Search for the cell housing the specified text and yield its [X, Y] center coordinate. 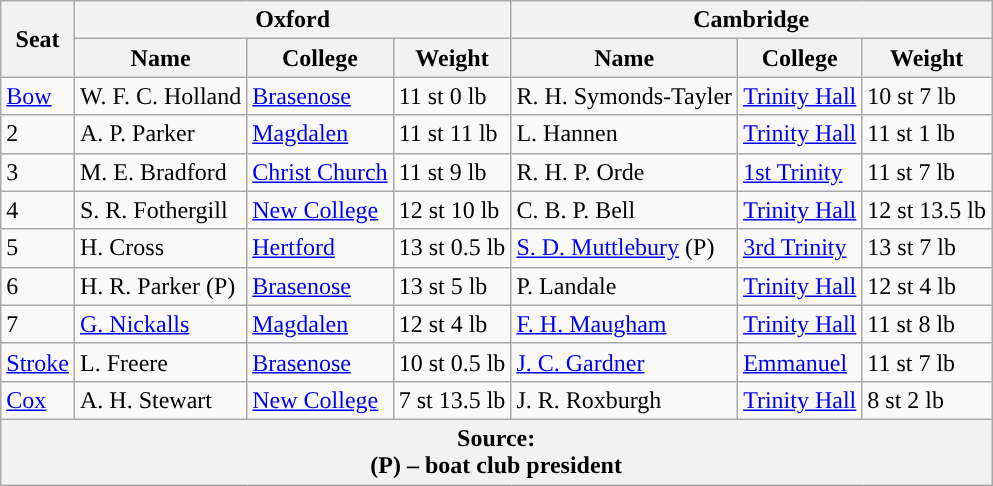
11 st 9 lb [452, 172]
H. Cross [160, 248]
R. H. P. Orde [624, 172]
5 [38, 248]
7 st 13.5 lb [452, 400]
W. F. C. Holland [160, 96]
L. Freere [160, 362]
Hertford [320, 248]
7 [38, 324]
13 st 0.5 lb [452, 248]
J. C. Gardner [624, 362]
Seat [38, 39]
10 st 0.5 lb [452, 362]
F. H. Maugham [624, 324]
Bow [38, 96]
S. D. Muttlebury (P) [624, 248]
3rd Trinity [800, 248]
Cambridge [752, 20]
L. Hannen [624, 134]
13 st 5 lb [452, 286]
R. H. Symonds-Tayler [624, 96]
8 st 2 lb [927, 400]
11 st 11 lb [452, 134]
C. B. P. Bell [624, 210]
A. P. Parker [160, 134]
Stroke [38, 362]
H. R. Parker (P) [160, 286]
12 st 13.5 lb [927, 210]
J. R. Roxburgh [624, 400]
13 st 7 lb [927, 248]
G. Nickalls [160, 324]
11 st 1 lb [927, 134]
P. Landale [624, 286]
Source:(P) – boat club president [496, 452]
11 st 8 lb [927, 324]
6 [38, 286]
3 [38, 172]
11 st 0 lb [452, 96]
10 st 7 lb [927, 96]
4 [38, 210]
Cox [38, 400]
A. H. Stewart [160, 400]
S. R. Fothergill [160, 210]
Christ Church [320, 172]
2 [38, 134]
12 st 10 lb [452, 210]
Emmanuel [800, 362]
M. E. Bradford [160, 172]
Oxford [292, 20]
1st Trinity [800, 172]
